Determine the (x, y) coordinate at the center of the cell enclosing the given text.  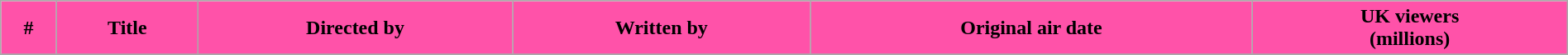
# (28, 28)
UK viewers(millions) (1409, 28)
Title (127, 28)
Original air date (1031, 28)
Written by (662, 28)
Directed by (356, 28)
